From the cell containing the given text, extract its center point as (X, Y) coordinate. 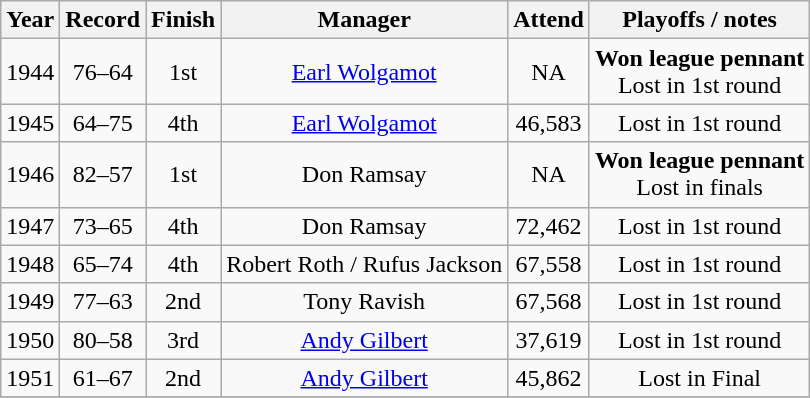
80–58 (103, 340)
Attend (549, 20)
1951 (30, 378)
72,462 (549, 226)
1949 (30, 302)
65–74 (103, 264)
Won league pennant Lost in 1st round (699, 72)
Finish (184, 20)
67,558 (549, 264)
37,619 (549, 340)
82–57 (103, 174)
67,568 (549, 302)
1944 (30, 72)
77–63 (103, 302)
76–64 (103, 72)
1947 (30, 226)
Manager (364, 20)
Year (30, 20)
1945 (30, 123)
Record (103, 20)
Won league pennantLost in finals (699, 174)
1950 (30, 340)
1948 (30, 264)
Lost in Final (699, 378)
1946 (30, 174)
46,583 (549, 123)
73–65 (103, 226)
Playoffs / notes (699, 20)
Robert Roth / Rufus Jackson (364, 264)
Tony Ravish (364, 302)
64–75 (103, 123)
61–67 (103, 378)
45,862 (549, 378)
3rd (184, 340)
